Provide the (X, Y) coordinate of the cell's center where the given text is located.  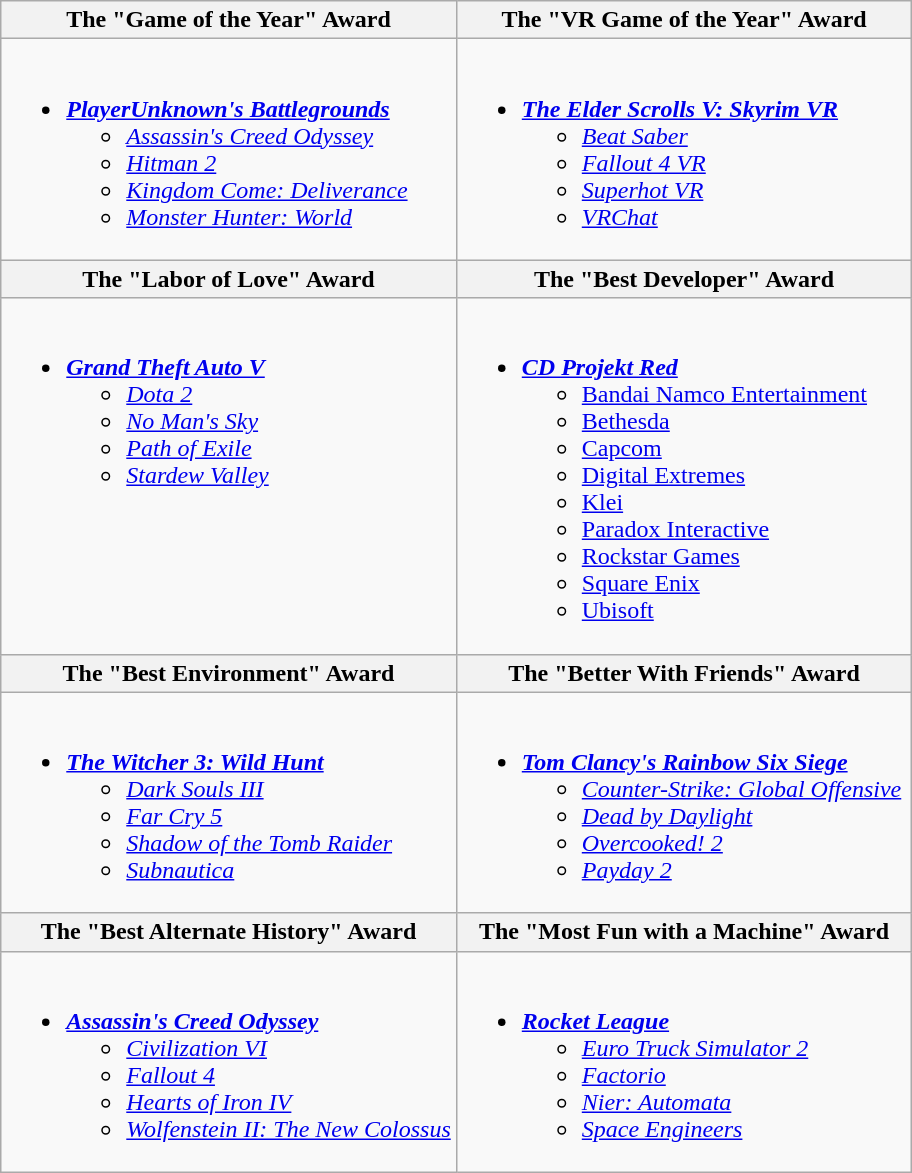
Assassin's Creed OdysseyCivilization VIFallout 4Hearts of Iron IVWolfenstein II: The New Colossus (229, 1062)
The Witcher 3: Wild HuntDark Souls IIIFar Cry 5Shadow of the Tomb RaiderSubnautica (229, 802)
CD Projekt RedBandai Namco EntertainmentBethesdaCapcomDigital ExtremesKleiParadox InteractiveRockstar GamesSquare EnixUbisoft (684, 476)
The "Better With Friends" Award (684, 673)
The "Best Alternate History" Award (229, 932)
The "Most Fun with a Machine" Award (684, 932)
The "Labor of Love" Award (229, 279)
The Elder Scrolls V: Skyrim VRBeat SaberFallout 4 VRSuperhot VRVRChat (684, 150)
The "Best Environment" Award (229, 673)
The "VR Game of the Year" Award (684, 20)
Grand Theft Auto VDota 2No Man's SkyPath of ExileStardew Valley (229, 476)
Rocket LeagueEuro Truck Simulator 2FactorioNier: AutomataSpace Engineers (684, 1062)
The "Best Developer" Award (684, 279)
The "Game of the Year" Award (229, 20)
PlayerUnknown's BattlegroundsAssassin's Creed OdysseyHitman 2Kingdom Come: DeliveranceMonster Hunter: World (229, 150)
Tom Clancy's Rainbow Six SiegeCounter-Strike: Global OffensiveDead by DaylightOvercooked! 2Payday 2 (684, 802)
